Scan for the cell matching the given text and deliver its (X, Y) coordinate at center. 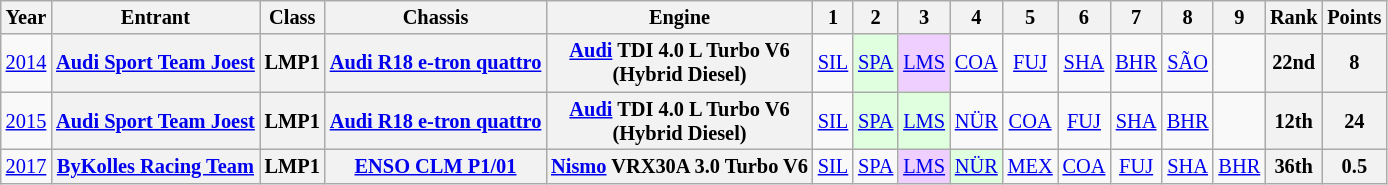
Chassis (436, 17)
5 (1030, 17)
ByKolles Racing Team (155, 166)
Class (292, 17)
Rank (1294, 17)
SÃO (1188, 63)
Nismo VRX30A 3.0 Turbo V6 (680, 166)
Points (1354, 17)
12th (1294, 121)
4 (976, 17)
3 (924, 17)
7 (1136, 17)
0.5 (1354, 166)
2015 (26, 121)
MEX (1030, 166)
2 (876, 17)
24 (1354, 121)
9 (1239, 17)
6 (1084, 17)
Year (26, 17)
1 (833, 17)
2014 (26, 63)
2017 (26, 166)
Entrant (155, 17)
ENSO CLM P1/01 (436, 166)
Engine (680, 17)
36th (1294, 166)
22nd (1294, 63)
